Provide the (x, y) coordinate of the cell's center where the given text is located.  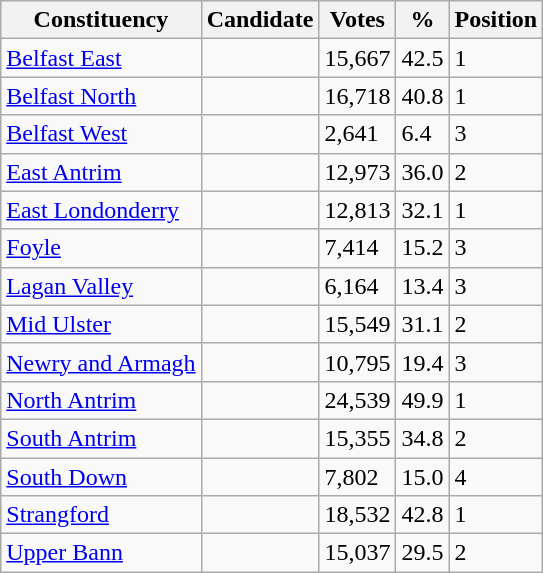
24,539 (358, 400)
4 (496, 477)
10,795 (358, 362)
16,718 (358, 96)
Belfast East (101, 58)
East Antrim (101, 172)
Newry and Armagh (101, 362)
32.1 (422, 210)
Belfast North (101, 96)
13.4 (422, 286)
Upper Bann (101, 553)
East Londonderry (101, 210)
15,667 (358, 58)
% (422, 20)
15.0 (422, 477)
29.5 (422, 553)
12,973 (358, 172)
Votes (358, 20)
7,414 (358, 248)
31.1 (422, 324)
2,641 (358, 134)
Belfast West (101, 134)
18,532 (358, 515)
Candidate (260, 20)
15,355 (358, 438)
15,037 (358, 553)
19.4 (422, 362)
49.9 (422, 400)
North Antrim (101, 400)
42.8 (422, 515)
Position (496, 20)
15,549 (358, 324)
15.2 (422, 248)
Lagan Valley (101, 286)
12,813 (358, 210)
34.8 (422, 438)
Foyle (101, 248)
36.0 (422, 172)
Constituency (101, 20)
Strangford (101, 515)
South Down (101, 477)
Mid Ulster (101, 324)
6,164 (358, 286)
South Antrim (101, 438)
42.5 (422, 58)
6.4 (422, 134)
40.8 (422, 96)
7,802 (358, 477)
